Capture the cell that displays the provided text and extract its (x, y) central coordinate. 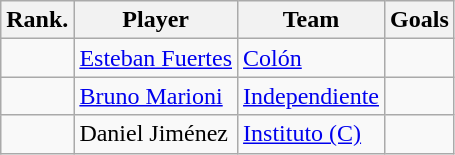
Goals (420, 20)
Esteban Fuertes (156, 58)
Instituto (C) (312, 134)
Rank. (38, 20)
Daniel Jiménez (156, 134)
Player (156, 20)
Team (312, 20)
Bruno Marioni (156, 96)
Colón (312, 58)
Independiente (312, 96)
